Locate the cell with the specified text and output its [x, y] center coordinate. 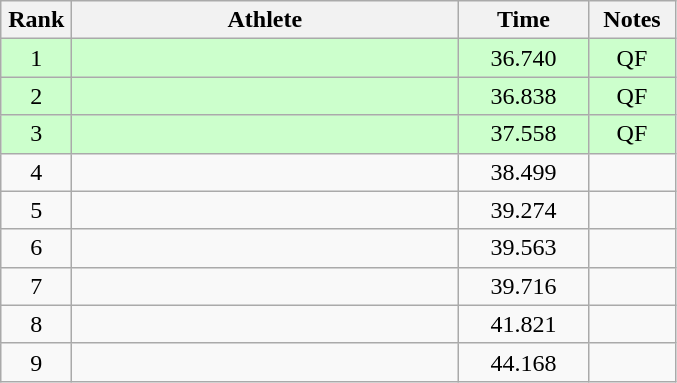
3 [36, 134]
7 [36, 286]
1 [36, 58]
Time [524, 20]
39.563 [524, 248]
44.168 [524, 362]
39.274 [524, 210]
39.716 [524, 286]
9 [36, 362]
Athlete [265, 20]
Rank [36, 20]
8 [36, 324]
38.499 [524, 172]
4 [36, 172]
5 [36, 210]
6 [36, 248]
Notes [632, 20]
41.821 [524, 324]
37.558 [524, 134]
36.740 [524, 58]
36.838 [524, 96]
2 [36, 96]
